Identify which cell holds the provided text, then report its (X, Y) central coordinate. 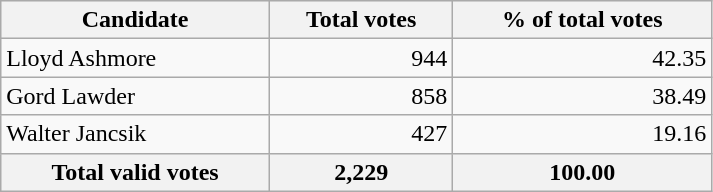
Candidate (136, 20)
% of total votes (582, 20)
Walter Jancsik (136, 134)
Lloyd Ashmore (136, 58)
2,229 (360, 172)
858 (360, 96)
944 (360, 58)
Total votes (360, 20)
100.00 (582, 172)
42.35 (582, 58)
Total valid votes (136, 172)
38.49 (582, 96)
19.16 (582, 134)
Gord Lawder (136, 96)
427 (360, 134)
